Detect which cell encompasses the target text, then output its [x, y] center coordinate. 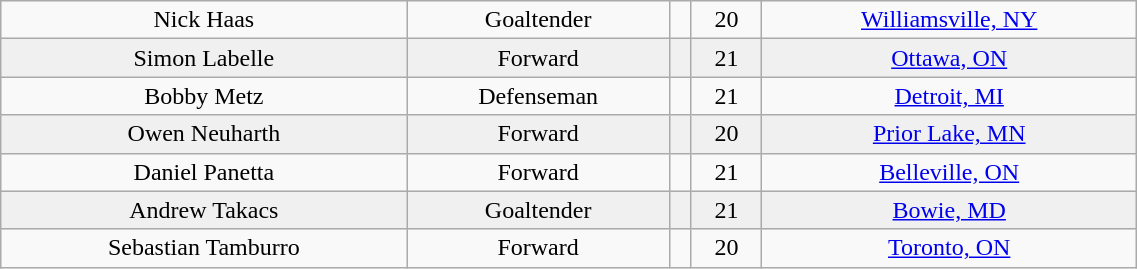
Ottawa, ON [950, 58]
Andrew Takacs [204, 210]
Daniel Panetta [204, 172]
Sebastian Tamburro [204, 248]
Owen Neuharth [204, 134]
Prior Lake, MN [950, 134]
Simon Labelle [204, 58]
Defenseman [538, 96]
Bowie, MD [950, 210]
Belleville, ON [950, 172]
Toronto, ON [950, 248]
Bobby Metz [204, 96]
Detroit, MI [950, 96]
Nick Haas [204, 20]
Williamsville, NY [950, 20]
